Identify which cell holds the provided text, then report its (x, y) central coordinate. 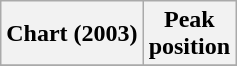
Chart (2003) (72, 34)
Peakposition (189, 34)
